Find where the given text appears and provide that cell's center as [X, Y] coordinate. 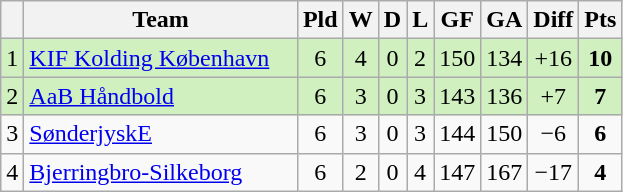
GA [504, 20]
Diff [554, 20]
144 [458, 134]
W [360, 20]
+7 [554, 96]
10 [600, 58]
Team [161, 20]
D [392, 20]
GF [458, 20]
7 [600, 96]
L [420, 20]
134 [504, 58]
147 [458, 172]
Bjerringbro-Silkeborg [161, 172]
167 [504, 172]
KIF Kolding København [161, 58]
−17 [554, 172]
1 [12, 58]
Pld [320, 20]
SønderjyskE [161, 134]
−6 [554, 134]
AaB Håndbold [161, 96]
Pts [600, 20]
+16 [554, 58]
143 [458, 96]
136 [504, 96]
